Output the (X, Y) coordinate of the center of the cell containing the given text.  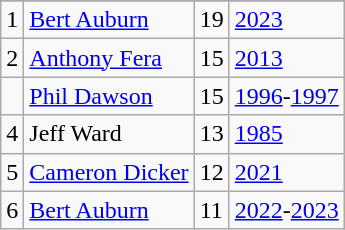
Cameron Dicker (109, 172)
13 (212, 134)
Phil Dawson (109, 96)
Jeff Ward (109, 134)
11 (212, 210)
Anthony Fera (109, 58)
4 (12, 134)
19 (212, 20)
2013 (286, 58)
6 (12, 210)
12 (212, 172)
1985 (286, 134)
2023 (286, 20)
2022-2023 (286, 210)
2 (12, 58)
5 (12, 172)
1996-1997 (286, 96)
1 (12, 20)
2021 (286, 172)
